Scan for the cell matching the given text and deliver its [x, y] coordinate at center. 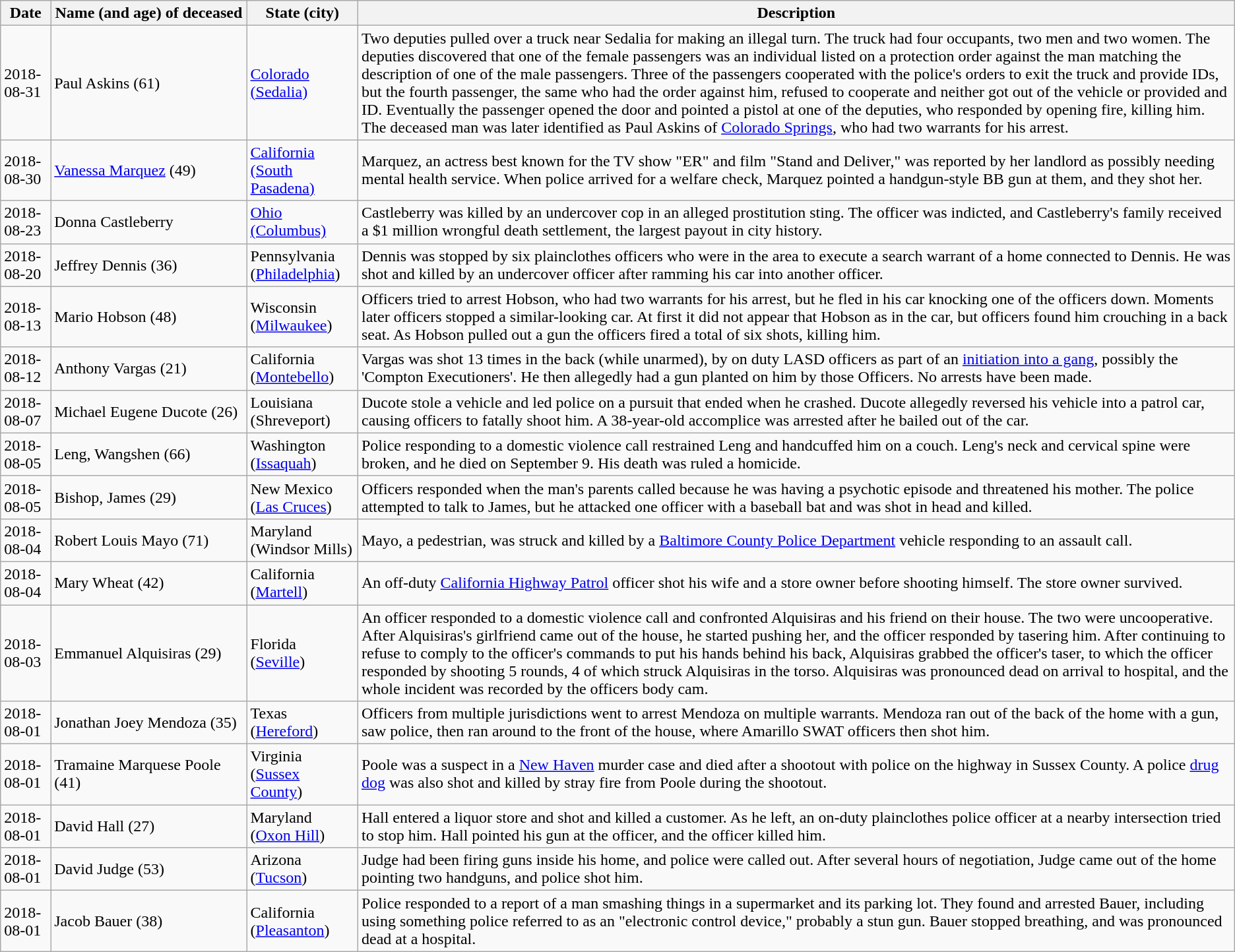
Leng, Wangshen (66) [149, 454]
Pennsylvania (Philadelphia) [302, 265]
2018-08-03 [26, 652]
California (Montebello) [302, 368]
Name (and age) of deceased [149, 13]
Date [26, 13]
2018-08-30 [26, 170]
2018-08-13 [26, 317]
Emmanuel Alquisiras (29) [149, 652]
California (Pleasanton) [302, 921]
Jeffrey Dennis (36) [149, 265]
2018-08-20 [26, 265]
Mayo, a pedestrian, was struck and killed by a Baltimore County Police Department vehicle responding to an assault call. [796, 540]
Maryland (Oxon Hill) [302, 826]
Mario Hobson (48) [149, 317]
David Hall (27) [149, 826]
Maryland (Windsor Mills) [302, 540]
Paul Askins (61) [149, 83]
David Judge (53) [149, 870]
Michael Eugene Ducote (26) [149, 412]
2018-08-12 [26, 368]
Donna Castleberry [149, 222]
Jonathan Joey Mendoza (35) [149, 723]
New Mexico (Las Cruces) [302, 497]
An off-duty California Highway Patrol officer shot his wife and a store owner before shooting himself. The store owner survived. [796, 583]
Mary Wheat (42) [149, 583]
Anthony Vargas (21) [149, 368]
Wisconsin (Milwaukee) [302, 317]
Washington (Issaquah) [302, 454]
Bishop, James (29) [149, 497]
2018-08-23 [26, 222]
Robert Louis Mayo (71) [149, 540]
Arizona (Tucson) [302, 870]
Virginia (Sussex County) [302, 775]
Colorado (Sedalia) [302, 83]
Vanessa Marquez (49) [149, 170]
California (South Pasadena) [302, 170]
2018-08-07 [26, 412]
State (city) [302, 13]
Louisiana (Shreveport) [302, 412]
Texas (Hereford) [302, 723]
California (Martell) [302, 583]
Tramaine Marquese Poole (41) [149, 775]
Jacob Bauer (38) [149, 921]
Florida (Seville) [302, 652]
Description [796, 13]
2018-08-31 [26, 83]
Ohio (Columbus) [302, 222]
